Determine the (x, y) coordinate at the center of the cell enclosing the given text.  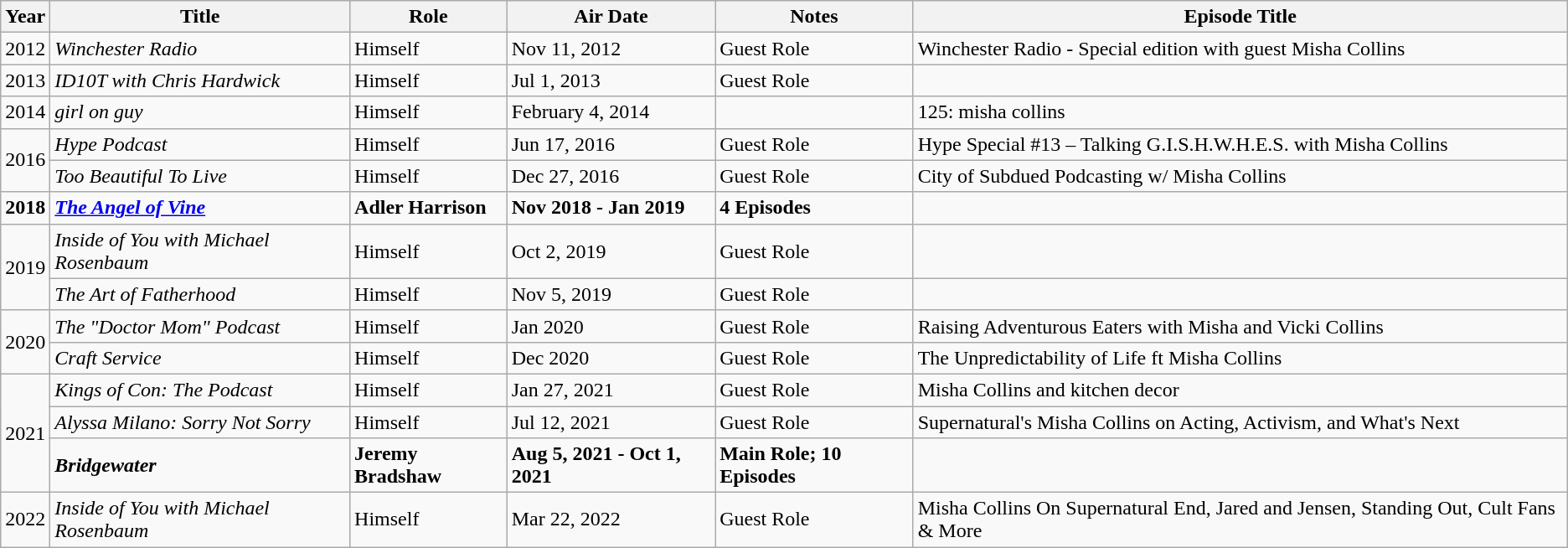
Alyssa Milano: Sorry Not Sorry (200, 421)
Raising Adventurous Eaters with Misha and Vicki Collins (1240, 326)
Main Role; 10 Episodes (814, 466)
Misha Collins On Supernatural End, Jared and Jensen, Standing Out, Cult Fans & More (1240, 520)
Jan 2020 (611, 326)
Title (200, 17)
The Unpredictability of Life ft Misha Collins (1240, 358)
Aug 5, 2021 - Oct 1, 2021 (611, 466)
The Art of Fatherhood (200, 294)
Nov 11, 2012 (611, 49)
The "Doctor Mom" Podcast (200, 326)
Air Date (611, 17)
4 Episodes (814, 208)
Dec 2020 (611, 358)
Hype Podcast (200, 144)
Winchester Radio - Special edition with guest Misha Collins (1240, 49)
Adler Harrison (429, 208)
Mar 22, 2022 (611, 520)
Jeremy Bradshaw (429, 466)
2013 (25, 80)
Winchester Radio (200, 49)
125: misha collins (1240, 112)
Too Beautiful To Live (200, 176)
City of Subdued Podcasting w/ Misha Collins (1240, 176)
Dec 27, 2016 (611, 176)
ID10T with Chris Hardwick (200, 80)
girl on guy (200, 112)
2022 (25, 520)
Episode Title (1240, 17)
Misha Collins and kitchen decor (1240, 390)
Oct 2, 2019 (611, 251)
Nov 5, 2019 (611, 294)
Notes (814, 17)
Supernatural's Misha Collins on Acting, Activism, and What's Next (1240, 421)
2016 (25, 160)
Hype Special #13 – Talking G.I.S.H.W.H.E.S. with Misha Collins (1240, 144)
Jan 27, 2021 (611, 390)
Jun 17, 2016 (611, 144)
Kings of Con: The Podcast (200, 390)
2020 (25, 342)
Jul 1, 2013 (611, 80)
Nov 2018 - Jan 2019 (611, 208)
Craft Service (200, 358)
Bridgewater (200, 466)
Year (25, 17)
2018 (25, 208)
Jul 12, 2021 (611, 421)
2019 (25, 266)
Role (429, 17)
The Angel of Vine (200, 208)
February 4, 2014 (611, 112)
2012 (25, 49)
2014 (25, 112)
2021 (25, 432)
